Output the (x, y) coordinate of the center of the cell containing the given text.  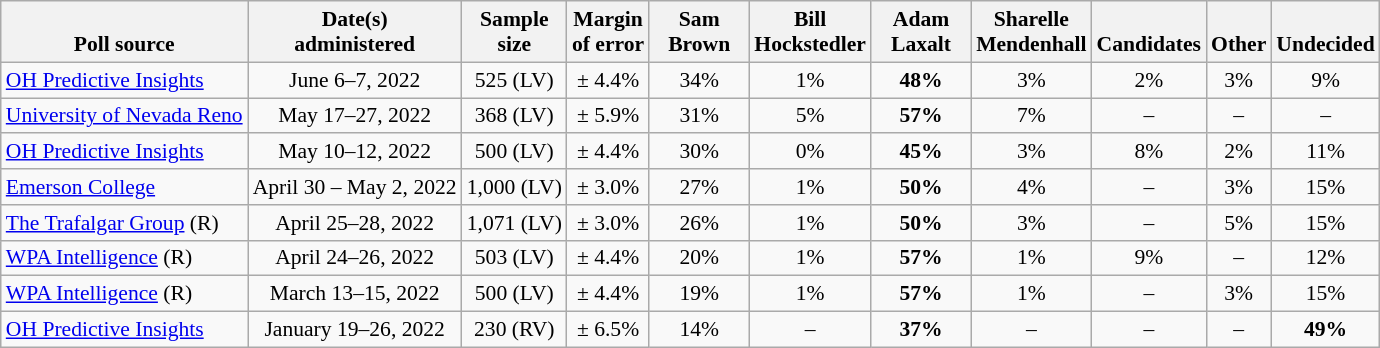
January 19–26, 2022 (355, 330)
26% (699, 223)
11% (1325, 152)
34% (699, 80)
20% (699, 258)
SharelleMendenhall (1031, 32)
37% (921, 330)
1,000 (LV) (514, 187)
4% (1031, 187)
Emerson College (124, 187)
± 5.9% (608, 116)
University of Nevada Reno (124, 116)
1,071 (LV) (514, 223)
April 25–28, 2022 (355, 223)
Candidates (1149, 32)
30% (699, 152)
31% (699, 116)
27% (699, 187)
BillHockstedler (810, 32)
March 13–15, 2022 (355, 294)
May 17–27, 2022 (355, 116)
8% (1149, 152)
49% (1325, 330)
525 (LV) (514, 80)
Other (1238, 32)
Poll source (124, 32)
Undecided (1325, 32)
7% (1031, 116)
12% (1325, 258)
April 30 – May 2, 2022 (355, 187)
SamBrown (699, 32)
Date(s)administered (355, 32)
0% (810, 152)
The Trafalgar Group (R) (124, 223)
14% (699, 330)
Samplesize (514, 32)
48% (921, 80)
45% (921, 152)
Marginof error (608, 32)
June 6–7, 2022 (355, 80)
368 (LV) (514, 116)
AdamLaxalt (921, 32)
230 (RV) (514, 330)
± 6.5% (608, 330)
503 (LV) (514, 258)
19% (699, 294)
April 24–26, 2022 (355, 258)
May 10–12, 2022 (355, 152)
